Search for the cell housing the specified text and yield its [x, y] center coordinate. 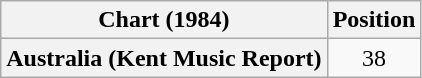
Australia (Kent Music Report) [164, 58]
Position [374, 20]
38 [374, 58]
Chart (1984) [164, 20]
